Capture the cell that displays the provided text and extract its [X, Y] central coordinate. 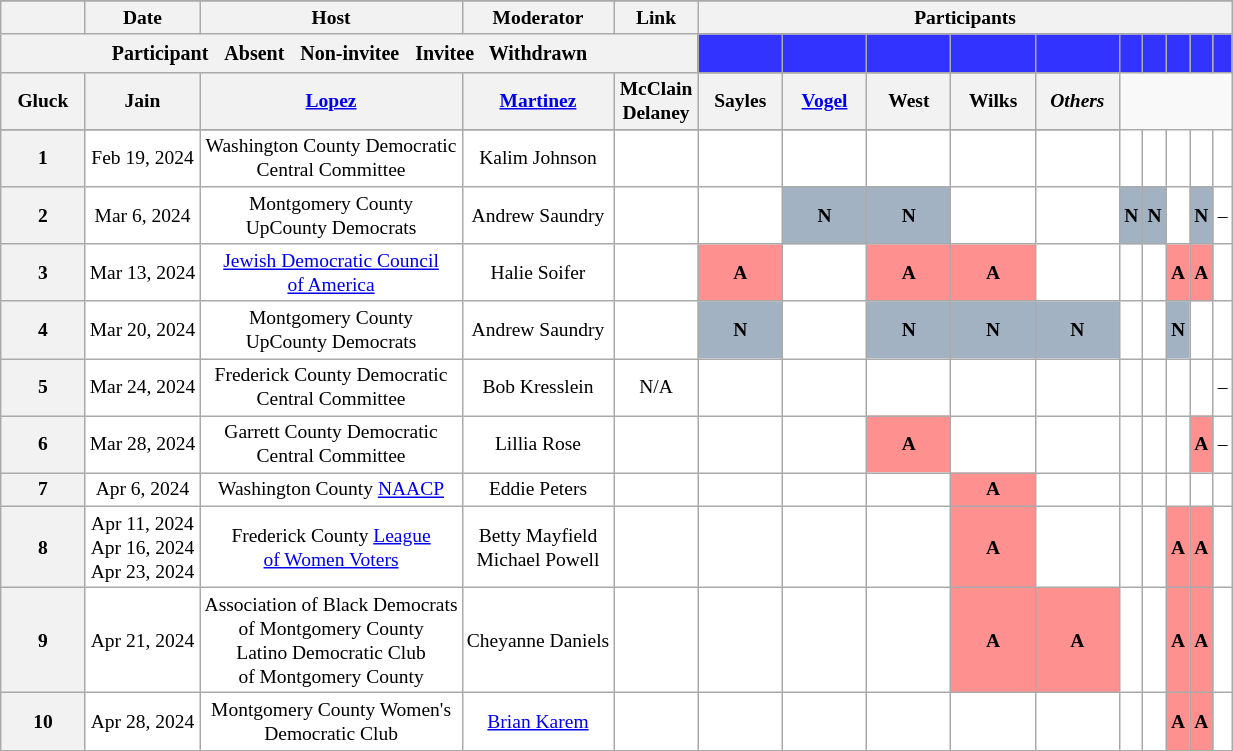
Lillia Rose [538, 444]
Mar 13, 2024 [142, 272]
Apr 21, 2024 [142, 640]
2 [43, 216]
Cheyanne Daniels [538, 640]
Frederick County Leagueof Women Voters [331, 546]
Mar 24, 2024 [142, 386]
Participants [965, 18]
Wilks [993, 100]
McClainDelaney [656, 100]
Betty MayfieldMichael Powell [538, 546]
West [909, 100]
9 [43, 640]
Jewish Democratic Councilof America [331, 272]
Others [1077, 100]
5 [43, 386]
Washington County NAACP [331, 490]
Halie Soifer [538, 272]
Moderator [538, 18]
Brian Karem [538, 722]
Feb 19, 2024 [142, 158]
N/A [656, 386]
Apr 6, 2024 [142, 490]
10 [43, 722]
Date [142, 18]
Garrett County DemocraticCentral Committee [331, 444]
Participant Absent Non-invitee Invitee Withdrawn [350, 53]
1 [43, 158]
Association of Black Democratsof Montgomery CountyLatino Democratic Clubof Montgomery County [331, 640]
Apr 28, 2024 [142, 722]
8 [43, 546]
Mar 6, 2024 [142, 216]
Apr 11, 2024Apr 16, 2024Apr 23, 2024 [142, 546]
Martinez [538, 100]
Sayles [740, 100]
Jain [142, 100]
Bob Kresslein [538, 386]
3 [43, 272]
Lopez [331, 100]
Montgomery County Women'sDemocratic Club [331, 722]
4 [43, 330]
6 [43, 444]
7 [43, 490]
Vogel [824, 100]
Washington County DemocraticCentral Committee [331, 158]
Kalim Johnson [538, 158]
Mar 20, 2024 [142, 330]
Gluck [43, 100]
Mar 28, 2024 [142, 444]
Frederick County DemocraticCentral Committee [331, 386]
Link [656, 18]
Eddie Peters [538, 490]
Host [331, 18]
